Return the (x, y) coordinate for the center point of the cell that contains the specified text.  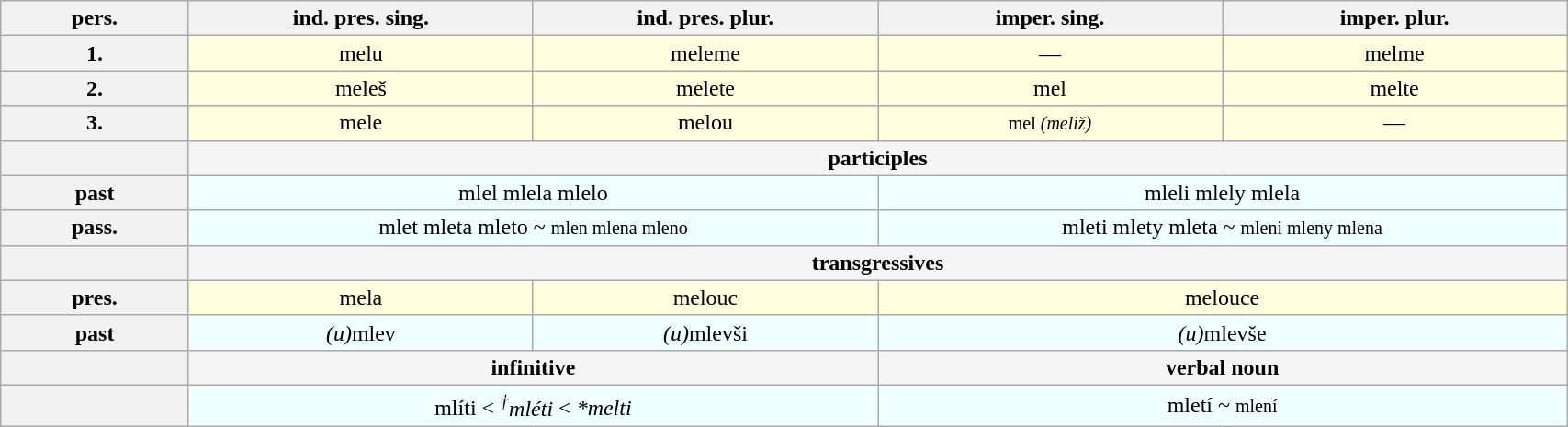
transgressives (877, 263)
(u)mlevši (705, 332)
melme (1394, 53)
imper. plur. (1394, 18)
mlel mlela mlelo (533, 193)
pers. (96, 18)
mleti mlety mleta ~ mleni mleny mlena (1223, 228)
meleme (705, 53)
melou (705, 123)
2. (96, 88)
mele (360, 123)
melte (1394, 88)
mela (360, 298)
infinitive (533, 367)
melete (705, 88)
mlíti < †mléti < *melti (533, 406)
mleli mlely mlela (1223, 193)
pass. (96, 228)
imper. sing. (1051, 18)
meleš (360, 88)
mel (meliž) (1051, 123)
(u)mlevše (1223, 332)
mletí ~ mlení (1223, 406)
pres. (96, 298)
verbal noun (1223, 367)
melu (360, 53)
mel (1051, 88)
ind. pres. sing. (360, 18)
ind. pres. plur. (705, 18)
melouce (1223, 298)
mlet mleta mleto ~ mlen mlena mleno (533, 228)
3. (96, 123)
1. (96, 53)
(u)mlev (360, 332)
melouc (705, 298)
participles (877, 158)
